Output the (X, Y) coordinate of the center of the cell containing the given text.  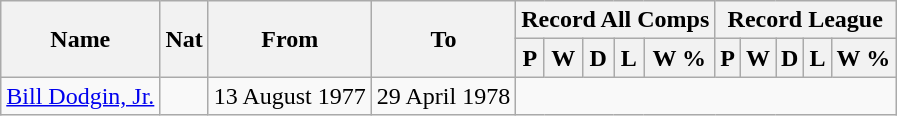
29 April 1978 (443, 96)
Nat (184, 39)
To (443, 39)
Bill Dodgin, Jr. (80, 96)
Name (80, 39)
Record League (806, 20)
Record All Comps (616, 20)
13 August 1977 (290, 96)
From (290, 39)
